Provide the (x, y) coordinate of the cell's center where the given text is located.  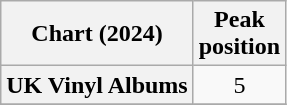
Chart (2024) (97, 34)
UK Vinyl Albums (97, 85)
Peakposition (239, 34)
5 (239, 85)
